Locate the cell with the specified text and output its [X, Y] center coordinate. 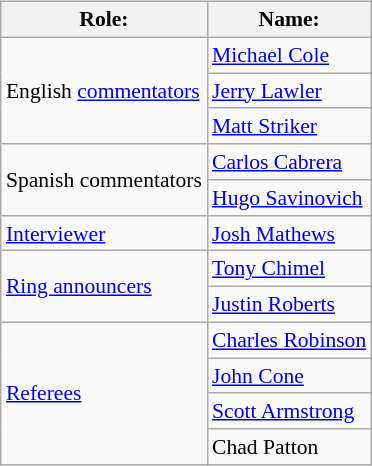
Charles Robinson [289, 340]
Ring announcers [104, 286]
Name: [289, 20]
Interviewer [104, 233]
Role: [104, 20]
Scott Armstrong [289, 411]
Matt Striker [289, 126]
Michael Cole [289, 55]
John Cone [289, 376]
Josh Mathews [289, 233]
Referees [104, 393]
English commentators [104, 90]
Spanish commentators [104, 180]
Tony Chimel [289, 269]
Jerry Lawler [289, 91]
Justin Roberts [289, 305]
Carlos Cabrera [289, 162]
Chad Patton [289, 447]
Hugo Savinovich [289, 198]
